Locate the cell with the specified text and output its [x, y] center coordinate. 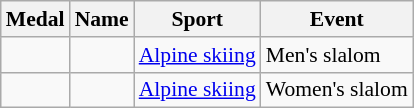
Event [337, 19]
Men's slalom [337, 55]
Women's slalom [337, 90]
Name [102, 19]
Medal [36, 19]
Sport [198, 19]
